Search for the cell housing the specified text and yield its (X, Y) center coordinate. 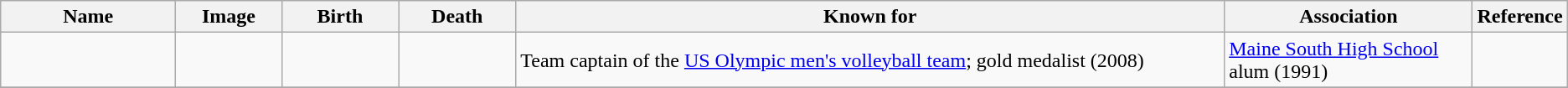
Team captain of the US Olympic men's volleyball team; gold medalist (2008) (870, 60)
Name (89, 17)
Maine South High School alum (1991) (1349, 60)
Death (457, 17)
Association (1349, 17)
Image (230, 17)
Reference (1519, 17)
Known for (870, 17)
Birth (340, 17)
